From the cell containing the given text, extract its center point as [x, y] coordinate. 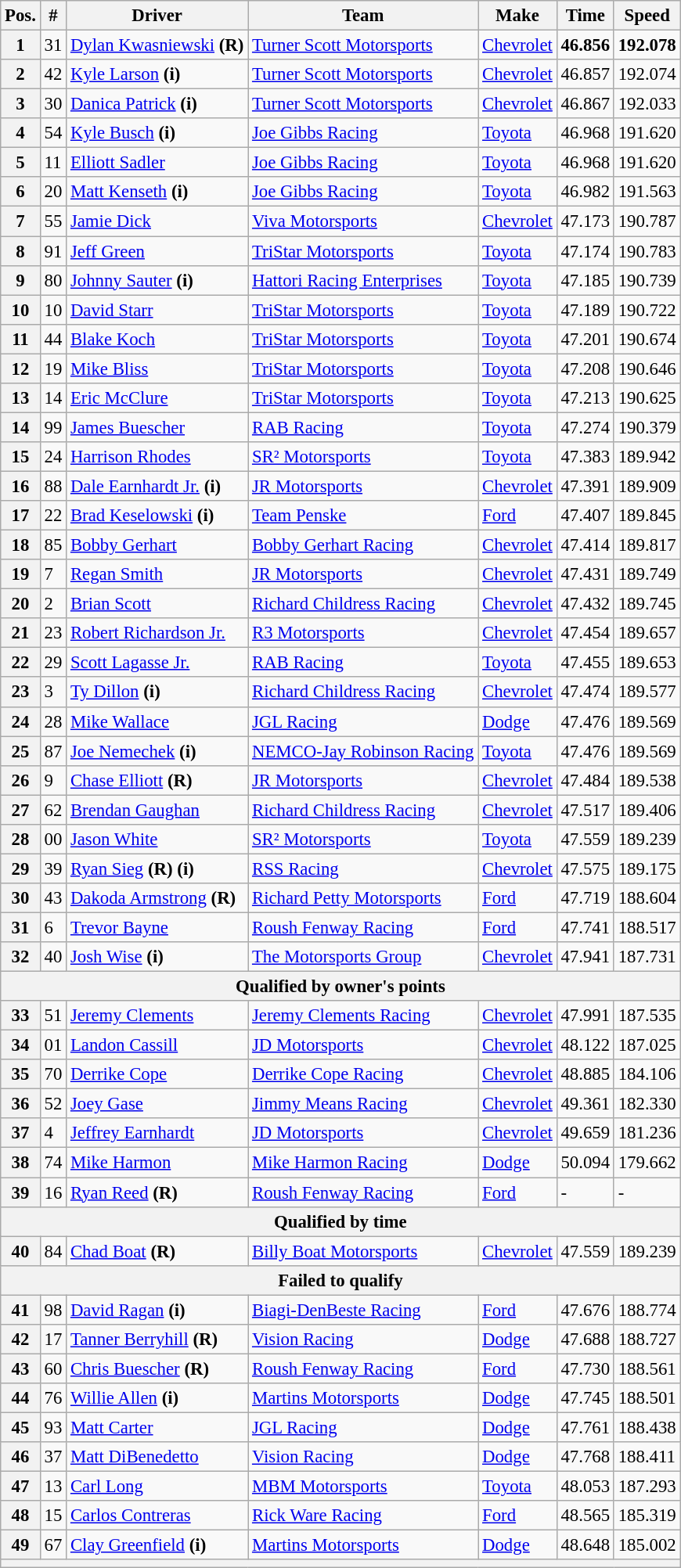
Bobby Gerhart Racing [363, 545]
Joey Gase [157, 1104]
James Buescher [157, 427]
98 [53, 1310]
00 [53, 840]
Brad Keselowski (i) [157, 516]
70 [53, 1074]
Blake Koch [157, 339]
Elliott Sadler [157, 163]
Driver [157, 16]
Josh Wise (i) [157, 957]
190.625 [647, 398]
Brian Scott [157, 604]
Make [517, 16]
33 [20, 1016]
26 [20, 780]
190.783 [647, 251]
47.407 [586, 516]
47.991 [586, 1016]
47.189 [586, 310]
47.201 [586, 339]
47.383 [586, 457]
Kyle Larson (i) [157, 74]
47.414 [586, 545]
47.676 [586, 1310]
Jeffrey Earnhardt [157, 1134]
47.745 [586, 1398]
182.330 [647, 1104]
50.094 [586, 1163]
188.411 [647, 1457]
NEMCO-Jay Robinson Racing [363, 751]
76 [53, 1398]
Brendan Gaughan [157, 810]
189.745 [647, 604]
47.455 [586, 663]
47.173 [586, 221]
187.731 [647, 957]
Matt DiBenedetto [157, 1457]
188.604 [647, 898]
34 [20, 1045]
Mike Harmon Racing [363, 1163]
47.517 [586, 810]
55 [53, 221]
188.501 [647, 1398]
84 [53, 1251]
Joe Nemechek (i) [157, 751]
189.817 [647, 545]
190.379 [647, 427]
01 [53, 1045]
21 [20, 633]
49.361 [586, 1104]
48.053 [586, 1487]
35 [20, 1074]
Ryan Sieg (R) (i) [157, 869]
47.208 [586, 369]
190.739 [647, 280]
5 [20, 163]
Carl Long [157, 1487]
Mike Wallace [157, 721]
Failed to qualify [340, 1280]
Jeff Green [157, 251]
Jimmy Means Racing [363, 1104]
189.175 [647, 869]
Carlos Contreras [157, 1516]
191.563 [647, 192]
Qualified by owner's points [340, 987]
8 [20, 251]
52 [53, 1104]
Dylan Kwasniewski (R) [157, 45]
Jason White [157, 840]
85 [53, 545]
Matt Kenseth (i) [157, 192]
80 [53, 280]
46 [20, 1457]
189.538 [647, 780]
1 [20, 45]
Team Penske [363, 516]
48.648 [586, 1545]
48.565 [586, 1516]
Tanner Berryhill (R) [157, 1340]
188.774 [647, 1310]
181.236 [647, 1134]
87 [53, 751]
190.722 [647, 310]
Ty Dillon (i) [157, 692]
47.688 [586, 1340]
187.535 [647, 1016]
46.857 [586, 74]
88 [53, 486]
47.213 [586, 398]
Scott Lagasse Jr. [157, 663]
192.078 [647, 45]
47.185 [586, 280]
Chad Boat (R) [157, 1251]
Richard Petty Motorsports [363, 898]
190.646 [647, 369]
18 [20, 545]
47.432 [586, 604]
192.074 [647, 74]
49.659 [586, 1134]
David Starr [157, 310]
36 [20, 1104]
49 [20, 1545]
Mike Bliss [157, 369]
Regan Smith [157, 574]
189.909 [647, 486]
47.575 [586, 869]
184.106 [647, 1074]
Mike Harmon [157, 1163]
74 [53, 1163]
47.454 [586, 633]
47 [20, 1487]
Ryan Reed (R) [157, 1192]
190.787 [647, 221]
Speed [647, 16]
Matt Carter [157, 1427]
190.674 [647, 339]
Chase Elliott (R) [157, 780]
60 [53, 1368]
Time [586, 16]
Jamie Dick [157, 221]
189.653 [647, 663]
47.719 [586, 898]
Dale Earnhardt Jr. (i) [157, 486]
32 [20, 957]
27 [20, 810]
185.319 [647, 1516]
47.174 [586, 251]
47.741 [586, 927]
The Motorsports Group [363, 957]
Viva Motorsports [363, 221]
David Ragan (i) [157, 1310]
Johnny Sauter (i) [157, 280]
Danica Patrick (i) [157, 104]
Team [363, 16]
41 [20, 1310]
12 [20, 369]
51 [53, 1016]
Willie Allen (i) [157, 1398]
Kyle Busch (i) [157, 133]
188.727 [647, 1340]
Qualified by time [340, 1221]
48 [20, 1516]
Jeremy Clements [157, 1016]
47.941 [586, 957]
189.845 [647, 516]
185.002 [647, 1545]
Billy Boat Motorsports [363, 1251]
192.033 [647, 104]
47.391 [586, 486]
Bobby Gerhart [157, 545]
Robert Richardson Jr. [157, 633]
Derrike Cope [157, 1074]
45 [20, 1427]
47.274 [586, 427]
188.517 [647, 927]
Pos. [20, 16]
188.561 [647, 1368]
RSS Racing [363, 869]
48.122 [586, 1045]
179.662 [647, 1163]
67 [53, 1545]
189.406 [647, 810]
Clay Greenfield (i) [157, 1545]
189.749 [647, 574]
99 [53, 427]
188.438 [647, 1427]
47.730 [586, 1368]
187.293 [647, 1487]
38 [20, 1163]
54 [53, 133]
# [53, 16]
Hattori Racing Enterprises [363, 280]
25 [20, 751]
47.761 [586, 1427]
Harrison Rhodes [157, 457]
187.025 [647, 1045]
91 [53, 251]
Eric McClure [157, 398]
Chris Buescher (R) [157, 1368]
Jeremy Clements Racing [363, 1016]
Dakoda Armstrong (R) [157, 898]
Biagi-DenBeste Racing [363, 1310]
Landon Cassill [157, 1045]
47.768 [586, 1457]
Trevor Bayne [157, 927]
189.577 [647, 692]
189.942 [647, 457]
MBM Motorsports [363, 1487]
Rick Ware Racing [363, 1516]
48.885 [586, 1074]
93 [53, 1427]
46.856 [586, 45]
46.867 [586, 104]
47.474 [586, 692]
47.431 [586, 574]
62 [53, 810]
46.982 [586, 192]
Derrike Cope Racing [363, 1074]
R3 Motorsports [363, 633]
47.484 [586, 780]
189.657 [647, 633]
